From the cell containing the given text, extract its center point as [X, Y] coordinate. 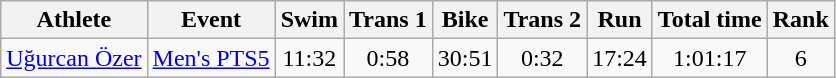
17:24 [620, 58]
6 [800, 58]
Athlete [74, 20]
Event [211, 20]
Trans 2 [542, 20]
Uğurcan Özer [74, 58]
1:01:17 [710, 58]
11:32 [309, 58]
0:32 [542, 58]
Run [620, 20]
Rank [800, 20]
30:51 [465, 58]
Total time [710, 20]
Trans 1 [388, 20]
Bike [465, 20]
0:58 [388, 58]
Swim [309, 20]
Men's PTS5 [211, 58]
